Identify which cell holds the provided text, then report its [X, Y] central coordinate. 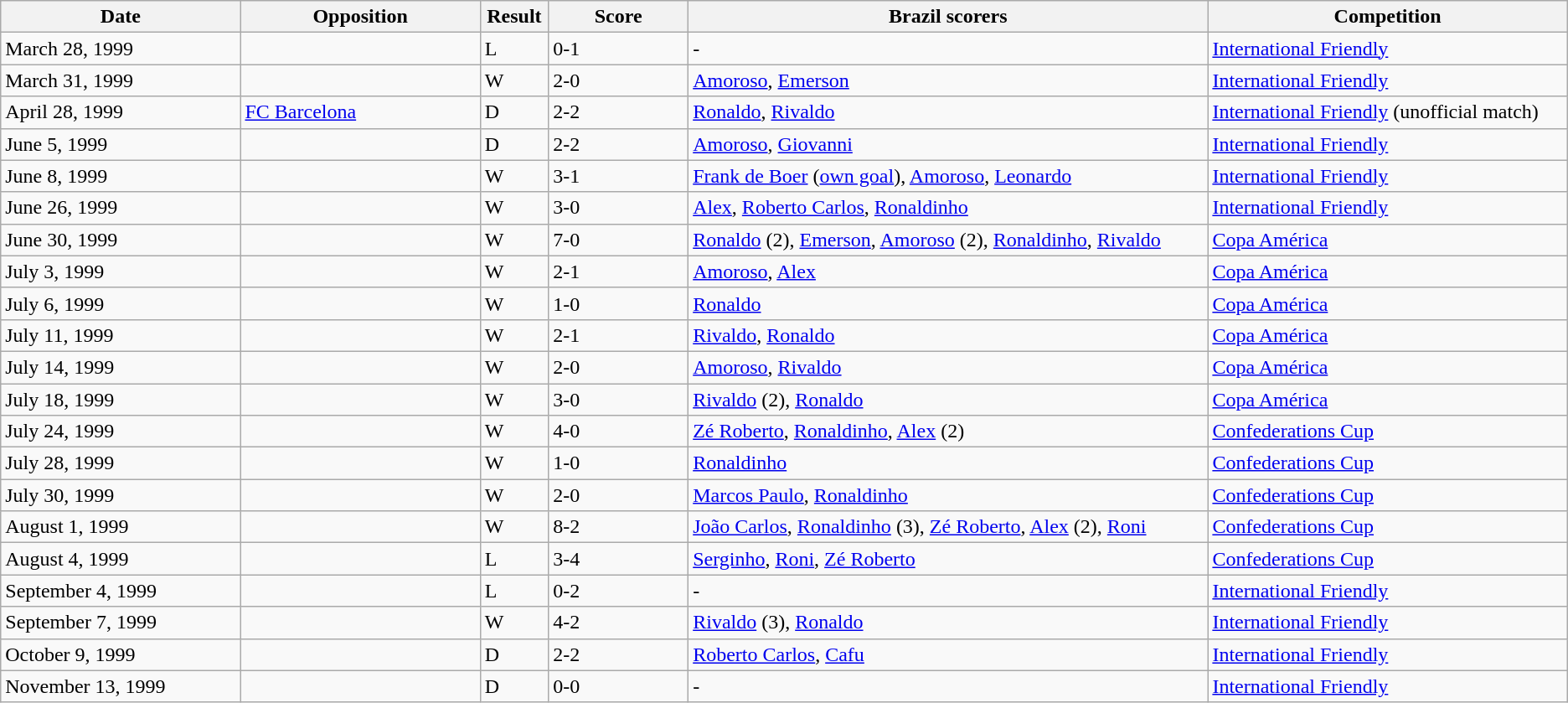
3-4 [618, 559]
Score [618, 17]
July 18, 1999 [121, 400]
Opposition [360, 17]
Date [121, 17]
FC Barcelona [360, 112]
October 9, 1999 [121, 654]
Amoroso, Alex [948, 271]
7-0 [618, 240]
Brazil scorers [948, 17]
8-2 [618, 527]
Ronaldo [948, 303]
Serginho, Roni, Zé Roberto [948, 559]
Amoroso, Rivaldo [948, 367]
September 4, 1999 [121, 591]
4-2 [618, 623]
July 24, 1999 [121, 432]
June 26, 1999 [121, 208]
Result [514, 17]
Frank de Boer (own goal), Amoroso, Leonardo [948, 176]
June 5, 1999 [121, 144]
April 28, 1999 [121, 112]
4-0 [618, 432]
September 7, 1999 [121, 623]
March 31, 1999 [121, 80]
July 28, 1999 [121, 463]
Alex, Roberto Carlos, Ronaldinho [948, 208]
Ronaldo, Rivaldo [948, 112]
March 28, 1999 [121, 49]
July 6, 1999 [121, 303]
0-2 [618, 591]
Competition [1387, 17]
July 3, 1999 [121, 271]
November 13, 1999 [121, 686]
July 30, 1999 [121, 495]
June 30, 1999 [121, 240]
August 1, 1999 [121, 527]
3-1 [618, 176]
July 14, 1999 [121, 367]
0-0 [618, 686]
Rivaldo (3), Ronaldo [948, 623]
Rivaldo, Ronaldo [948, 335]
Amoroso, Emerson [948, 80]
0-1 [618, 49]
July 11, 1999 [121, 335]
Ronaldo (2), Emerson, Amoroso (2), Ronaldinho, Rivaldo [948, 240]
June 8, 1999 [121, 176]
Zé Roberto, Ronaldinho, Alex (2) [948, 432]
Roberto Carlos, Cafu [948, 654]
Marcos Paulo, Ronaldinho [948, 495]
João Carlos, Ronaldinho (3), Zé Roberto, Alex (2), Roni [948, 527]
Amoroso, Giovanni [948, 144]
Ronaldinho [948, 463]
Rivaldo (2), Ronaldo [948, 400]
August 4, 1999 [121, 559]
International Friendly (unofficial match) [1387, 112]
